Determine the (x, y) coordinate at the center of the cell enclosing the given text.  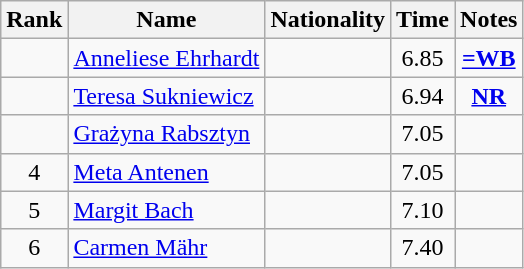
6 (34, 248)
Nationality (328, 20)
5 (34, 210)
Rank (34, 20)
Anneliese Ehrhardt (166, 58)
Meta Antenen (166, 172)
Margit Bach (166, 210)
6.94 (423, 96)
Teresa Sukniewicz (166, 96)
=WB (489, 58)
7.10 (423, 210)
6.85 (423, 58)
7.40 (423, 248)
4 (34, 172)
Name (166, 20)
Time (423, 20)
Carmen Mähr (166, 248)
NR (489, 96)
Grażyna Rabsztyn (166, 134)
Notes (489, 20)
